Locate the cell with the specified text and output its (x, y) center coordinate. 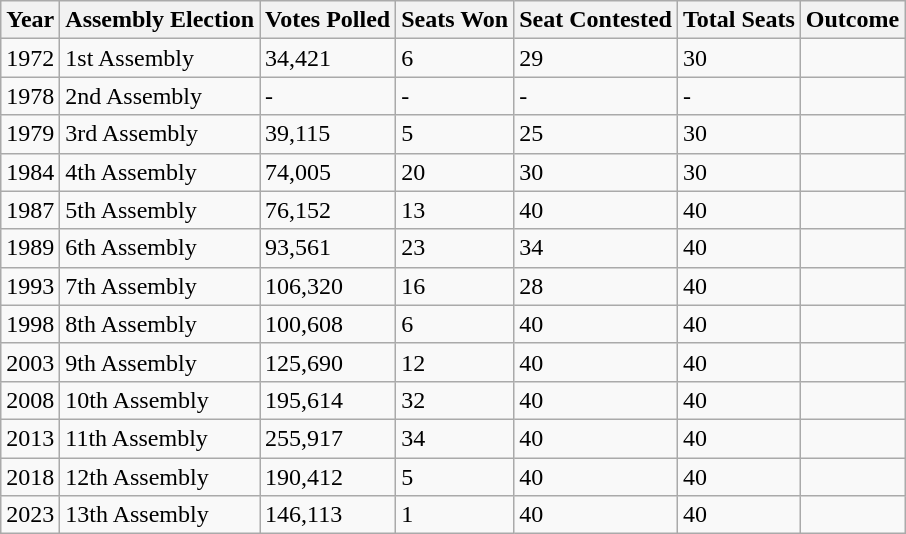
Seats Won (455, 20)
10th Assembly (160, 400)
23 (455, 248)
4th Assembly (160, 172)
255,917 (328, 438)
3rd Assembly (160, 134)
39,115 (328, 134)
1998 (30, 324)
1979 (30, 134)
2008 (30, 400)
2nd Assembly (160, 96)
100,608 (328, 324)
5th Assembly (160, 210)
146,113 (328, 515)
2018 (30, 477)
8th Assembly (160, 324)
29 (596, 58)
190,412 (328, 477)
Outcome (852, 20)
34,421 (328, 58)
13th Assembly (160, 515)
28 (596, 286)
9th Assembly (160, 362)
2003 (30, 362)
1984 (30, 172)
2013 (30, 438)
6th Assembly (160, 248)
1st Assembly (160, 58)
Seat Contested (596, 20)
Votes Polled (328, 20)
1972 (30, 58)
Assembly Election (160, 20)
Total Seats (738, 20)
1993 (30, 286)
76,152 (328, 210)
1989 (30, 248)
Year (30, 20)
25 (596, 134)
1987 (30, 210)
2023 (30, 515)
125,690 (328, 362)
74,005 (328, 172)
11th Assembly (160, 438)
13 (455, 210)
1 (455, 515)
32 (455, 400)
195,614 (328, 400)
7th Assembly (160, 286)
12 (455, 362)
106,320 (328, 286)
12th Assembly (160, 477)
20 (455, 172)
93,561 (328, 248)
1978 (30, 96)
16 (455, 286)
